Provide the [X, Y] coordinate of the cell's center where the given text is located.  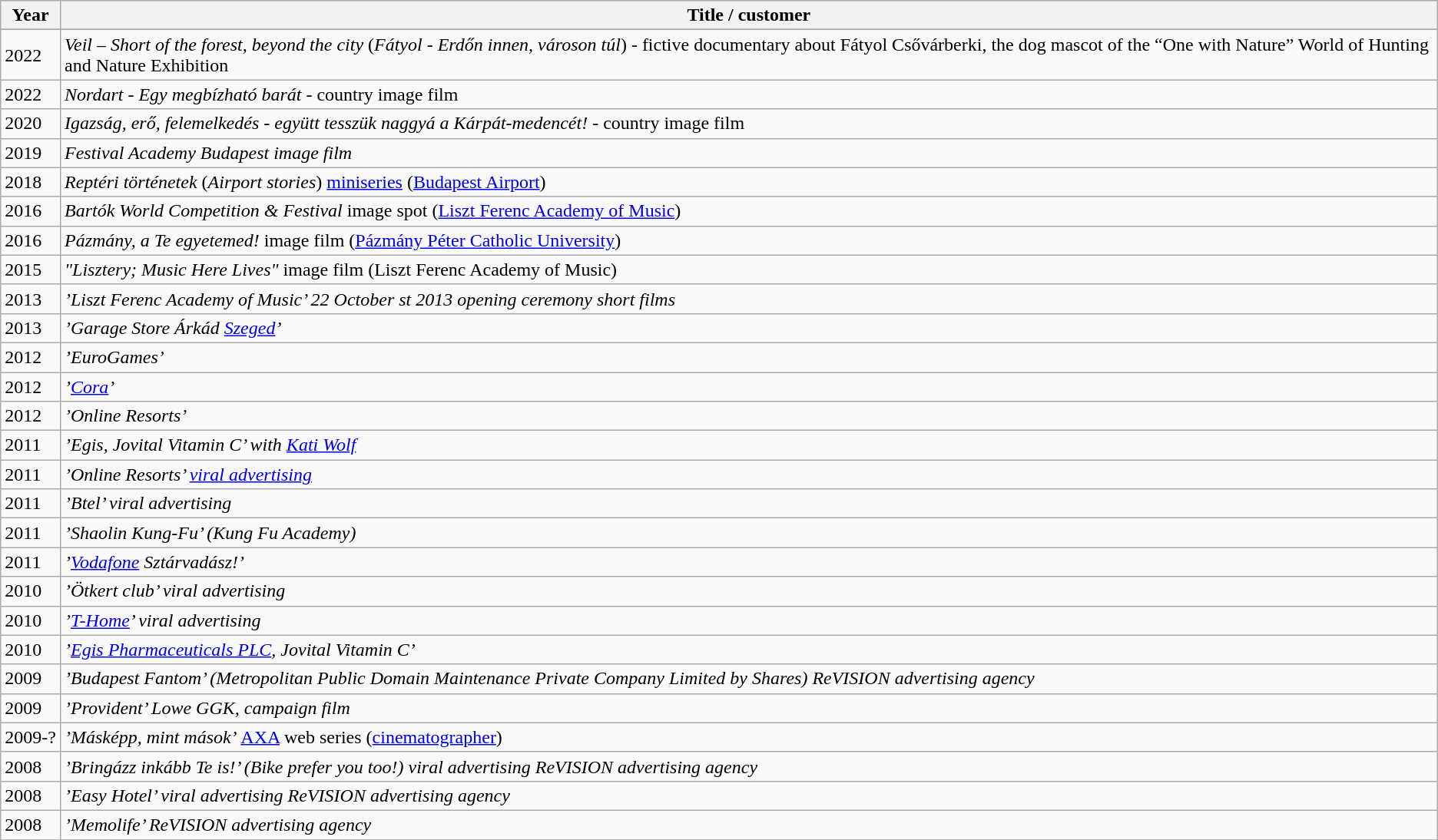
’Bringázz inkább Te is!’ (Bike prefer you too!) viral advertising ReVISION advertising agency [748, 766]
’Garage Store Árkád Szeged’ [748, 328]
Festival Academy Budapest image film [748, 153]
2015 [31, 270]
’Btel’ viral advertising [748, 504]
Title / customer [748, 15]
’Provident’ Lowe GGK, campaign film [748, 708]
’EuroGames’ [748, 357]
’Liszt Ferenc Academy of Music’ 22 October st 2013 opening ceremony short films [748, 299]
’Online Resorts’ viral advertising [748, 475]
’Egis, Jovital Vitamin C’ with Kati Wolf [748, 445]
"Lisztery; Music Here Lives" image film (Liszt Ferenc Academy of Music) [748, 270]
’Vodafone Sztárvadász!’ [748, 562]
Reptéri történetek (Airport stories) miniseries (Budapest Airport) [748, 182]
’Online Resorts’ [748, 416]
2009-? [31, 737]
’Cora’ [748, 386]
Year [31, 15]
’Budapest Fantom’ (Metropolitan Public Domain Maintenance Private Company Limited by Shares) ReVISION advertising agency [748, 679]
Nordart - Egy megbízható barát - country image film [748, 94]
’Shaolin Kung-Fu’ (Kung Fu Academy) [748, 533]
2019 [31, 153]
2020 [31, 124]
’Másképp, mint mások’ AXA web series (cinematographer) [748, 737]
Pázmány, a Te egyetemed! image film (Pázmány Péter Catholic University) [748, 240]
Bartók World Competition & Festival image spot (Liszt Ferenc Academy of Music) [748, 211]
Igazság, erő, felemelkedés - együtt tesszük naggyá a Kárpát-medencét! - country image film [748, 124]
’Memolife’ ReVISION advertising agency [748, 825]
2018 [31, 182]
’T-Home’ viral advertising [748, 620]
’Easy Hotel’ viral advertising ReVISION advertising agency [748, 795]
’Ötkert club’ viral advertising [748, 591]
’Egis Pharmaceuticals PLC, Jovital Vitamin C’ [748, 650]
